Capture the cell that displays the provided text and extract its (X, Y) central coordinate. 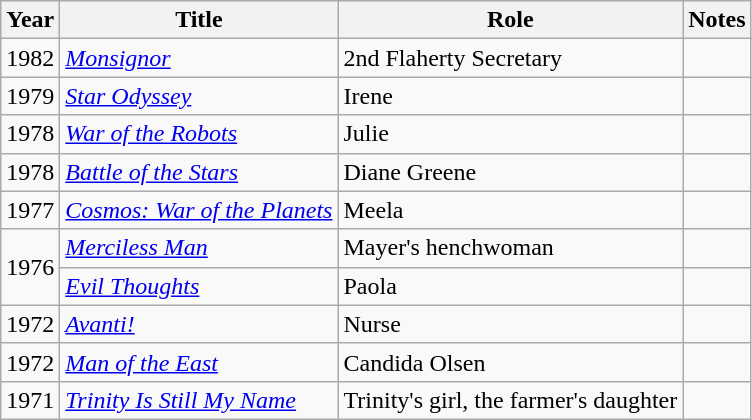
Candida Olsen (510, 362)
Cosmos: War of the Planets (199, 210)
Nurse (510, 324)
War of the Robots (199, 134)
Role (510, 20)
Trinity's girl, the farmer's daughter (510, 400)
Evil Thoughts (199, 286)
Diane Greene (510, 172)
Julie (510, 134)
2nd Flaherty Secretary (510, 58)
Irene (510, 96)
Star Odyssey (199, 96)
Year (30, 20)
Trinity Is Still My Name (199, 400)
1976 (30, 267)
1977 (30, 210)
Paola (510, 286)
Mayer's henchwoman (510, 248)
Title (199, 20)
Man of the East (199, 362)
1982 (30, 58)
Merciless Man (199, 248)
1971 (30, 400)
Notes (717, 20)
1979 (30, 96)
Avanti! (199, 324)
Monsignor (199, 58)
Meela (510, 210)
Battle of the Stars (199, 172)
